Identify which cell holds the provided text, then report its (x, y) central coordinate. 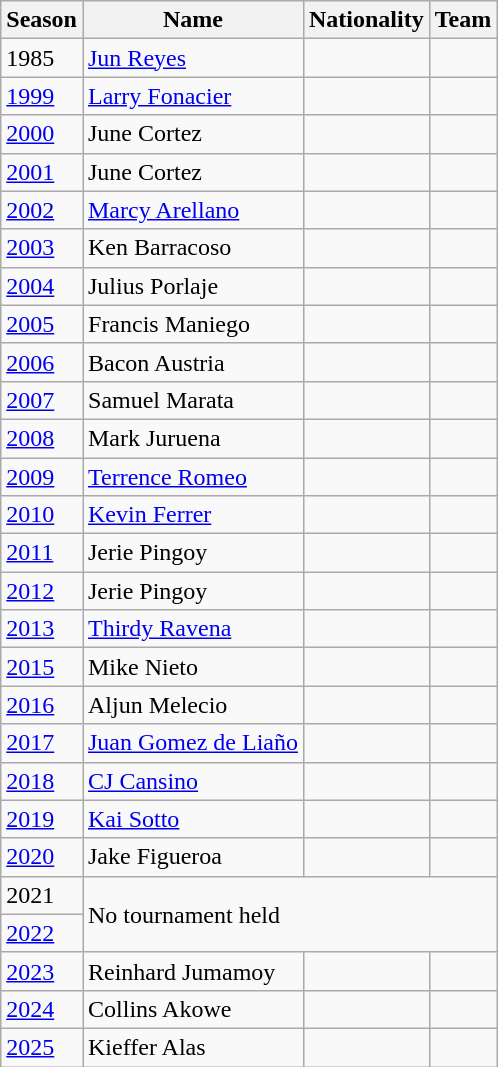
Season (42, 20)
Team (463, 20)
2004 (42, 286)
2017 (42, 743)
Larry Fonacier (192, 96)
Marcy Arellano (192, 210)
Francis Maniego (192, 324)
2020 (42, 857)
2016 (42, 705)
Mark Juruena (192, 438)
Name (192, 20)
Kieffer Alas (192, 1047)
Samuel Marata (192, 400)
2002 (42, 210)
2006 (42, 362)
1985 (42, 58)
Jun Reyes (192, 58)
Thirdy Ravena (192, 629)
2021 (42, 895)
2024 (42, 1009)
2008 (42, 438)
Aljun Melecio (192, 705)
2007 (42, 400)
2005 (42, 324)
2011 (42, 553)
2013 (42, 629)
2001 (42, 172)
2025 (42, 1047)
Reinhard Jumamoy (192, 971)
Mike Nieto (192, 667)
Kevin Ferrer (192, 515)
2023 (42, 971)
1999 (42, 96)
2018 (42, 781)
2003 (42, 248)
Ken Barracoso (192, 248)
Terrence Romeo (192, 477)
2009 (42, 477)
2010 (42, 515)
2012 (42, 591)
Kai Sotto (192, 819)
CJ Cansino (192, 781)
2022 (42, 933)
No tournament held (289, 914)
2019 (42, 819)
Jake Figueroa (192, 857)
Julius Porlaje (192, 286)
2015 (42, 667)
Juan Gomez de Liaño (192, 743)
Nationality (366, 20)
Collins Akowe (192, 1009)
2000 (42, 134)
Bacon Austria (192, 362)
